From the cell containing the given text, extract its center point as [X, Y] coordinate. 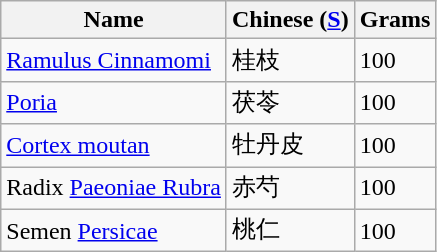
Semen Persicae [114, 230]
Cortex moutan [114, 146]
茯苓 [290, 102]
Poria [114, 102]
Grams [395, 20]
赤芍 [290, 188]
Name [114, 20]
Ramulus Cinnamomi [114, 60]
Radix Paeoniae Rubra [114, 188]
桃仁 [290, 230]
牡丹皮 [290, 146]
桂枝 [290, 60]
Chinese (S) [290, 20]
